Return [x, y] of the center of cell containing provided text 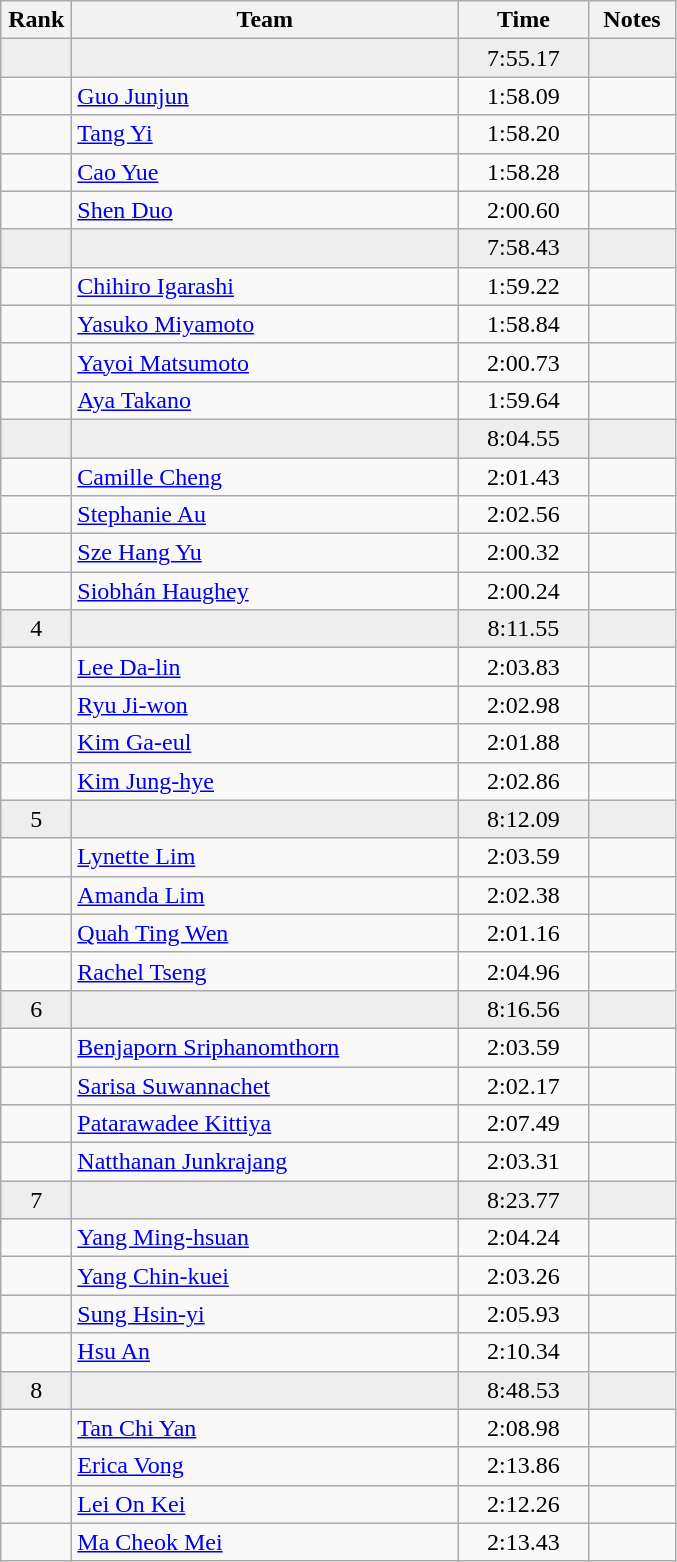
Guo Junjun [265, 96]
Tang Yi [265, 134]
Quah Ting Wen [265, 933]
8 [36, 1390]
1:58.84 [524, 324]
Yayoi Matsumoto [265, 362]
1:59.64 [524, 400]
Kim Ga-eul [265, 743]
2:01.43 [524, 477]
7:55.17 [524, 58]
Rank [36, 20]
Camille Cheng [265, 477]
2:04.96 [524, 971]
2:07.49 [524, 1124]
8:12.09 [524, 819]
Lee Da-lin [265, 667]
Cao Yue [265, 172]
2:02.86 [524, 781]
Natthanan Junkrajang [265, 1162]
Sung Hsin-yi [265, 1314]
Kim Jung-hye [265, 781]
Aya Takano [265, 400]
Sze Hang Yu [265, 553]
2:03.83 [524, 667]
Rachel Tseng [265, 971]
2:00.32 [524, 553]
Notes [632, 20]
2:13.86 [524, 1466]
2:08.98 [524, 1428]
Hsu An [265, 1352]
2:12.26 [524, 1504]
Yang Chin-kuei [265, 1276]
1:59.22 [524, 286]
Stephanie Au [265, 515]
Yang Ming-hsuan [265, 1238]
Yasuko Miyamoto [265, 324]
Benjaporn Sriphanomthorn [265, 1047]
Chihiro Igarashi [265, 286]
8:11.55 [524, 629]
Ma Cheok Mei [265, 1542]
Tan Chi Yan [265, 1428]
2:01.88 [524, 743]
2:04.24 [524, 1238]
Erica Vong [265, 1466]
2:02.38 [524, 895]
1:58.20 [524, 134]
Team [265, 20]
2:10.34 [524, 1352]
2:03.31 [524, 1162]
2:02.17 [524, 1085]
8:16.56 [524, 1009]
2:02.56 [524, 515]
Time [524, 20]
2:05.93 [524, 1314]
Lei On Kei [265, 1504]
2:00.24 [524, 591]
8:23.77 [524, 1200]
4 [36, 629]
2:00.60 [524, 210]
2:00.73 [524, 362]
Shen Duo [265, 210]
1:58.28 [524, 172]
Sarisa Suwannachet [265, 1085]
Ryu Ji-won [265, 705]
Siobhán Haughey [265, 591]
5 [36, 819]
7:58.43 [524, 248]
2:13.43 [524, 1542]
8:48.53 [524, 1390]
Lynette Lim [265, 857]
2:03.26 [524, 1276]
1:58.09 [524, 96]
7 [36, 1200]
2:01.16 [524, 933]
2:02.98 [524, 705]
6 [36, 1009]
Amanda Lim [265, 895]
8:04.55 [524, 438]
Patarawadee Kittiya [265, 1124]
